From the cell containing the given text, extract its center point as (x, y) coordinate. 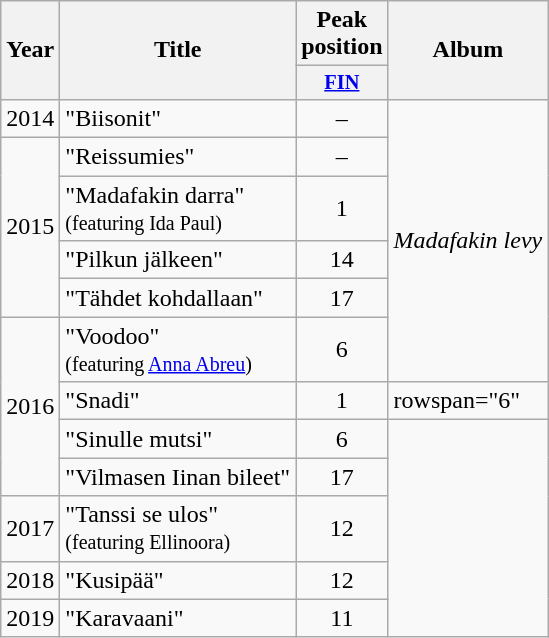
2017 (30, 528)
"Vilmasen Iinan bileet" (178, 477)
rowspan="6" (468, 401)
2019 (30, 618)
"Tanssi se ulos" (featuring Ellinoora) (178, 528)
"Madafakin darra" (featuring Ida Paul) (178, 208)
Title (178, 50)
FIN (342, 83)
2016 (30, 406)
"Snadi" (178, 401)
"Voodoo" (featuring Anna Abreu) (178, 350)
2014 (30, 118)
"Kusipää" (178, 580)
"Tähdet kohdallaan" (178, 298)
14 (342, 260)
"Sinulle mutsi" (178, 439)
"Biisonit" (178, 118)
11 (342, 618)
"Karavaani" (178, 618)
Album (468, 50)
Year (30, 50)
"Pilkun jälkeen" (178, 260)
2018 (30, 580)
Madafakin levy (468, 240)
"Reissumies" (178, 157)
2015 (30, 228)
Peakposition (342, 34)
